Extract the [x, y] coordinate from the center of the cell holding the provided text.  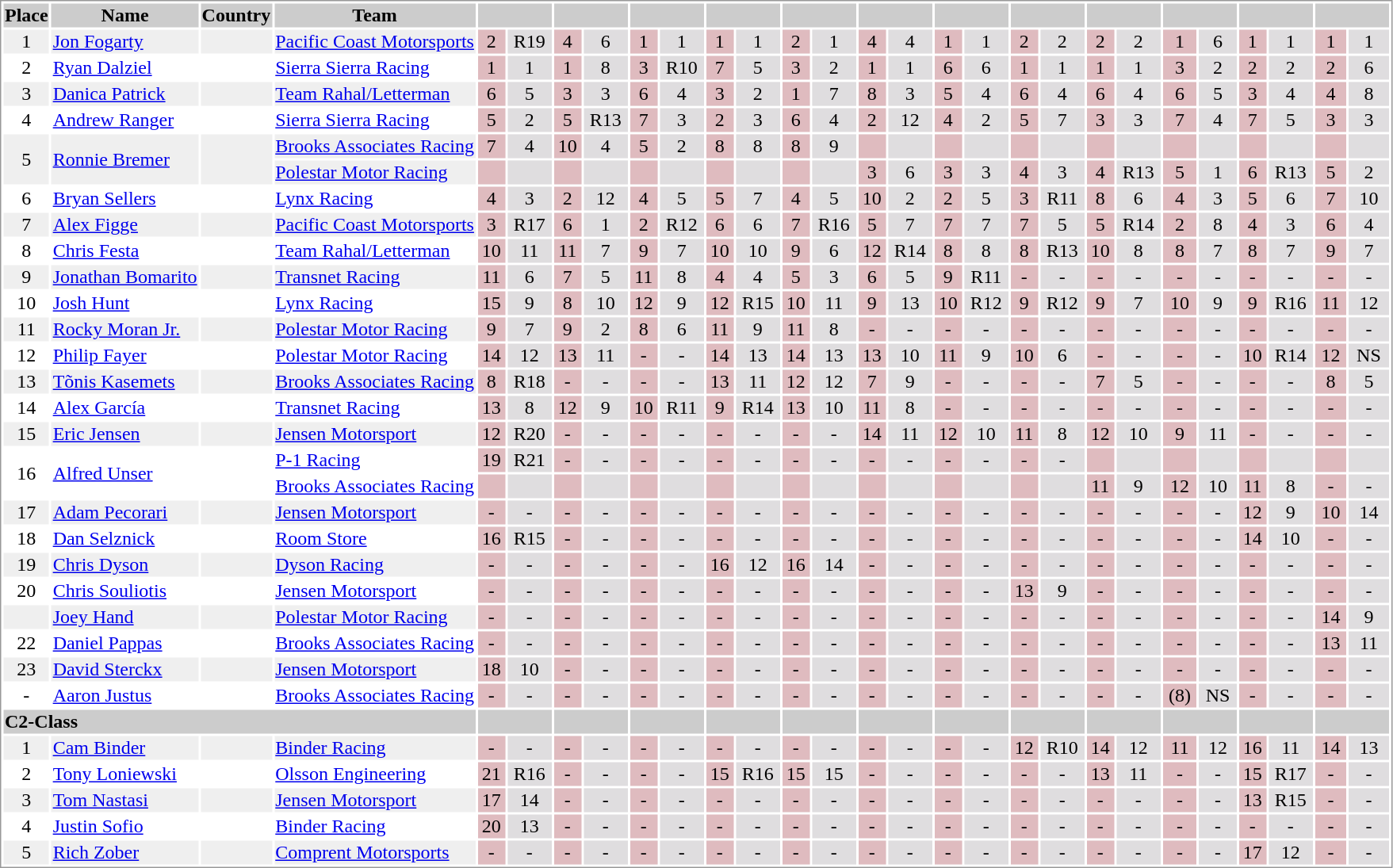
Adam Pecorari [125, 513]
C2-Class [239, 722]
Name [125, 15]
R21 [530, 461]
Joey Hand [125, 618]
Tom Nastasi [125, 800]
Rocky Moran Jr. [125, 329]
Room Store [375, 538]
Chris Souliotis [125, 591]
Rich Zober [125, 852]
Chris Festa [125, 251]
22 [26, 643]
Josh Hunt [125, 304]
Olsson Engineering [375, 774]
Tõnis Kasemets [125, 381]
Dan Selznick [125, 538]
21 [492, 774]
Dyson Racing [375, 565]
Daniel Pappas [125, 643]
Chris Dyson [125, 565]
Jon Fogarty [125, 42]
Team [375, 15]
Bryan Sellers [125, 199]
Comprent Motorsports [375, 852]
Place [26, 15]
Eric Jensen [125, 434]
R18 [530, 381]
Danica Patrick [125, 94]
Jonathan Bomarito [125, 277]
R19 [530, 42]
Andrew Ranger [125, 120]
Alfred Unser [125, 474]
Country [236, 15]
23 [26, 670]
Justin Sofio [125, 827]
(8) [1180, 695]
Alex Figge [125, 224]
Ryan Dalziel [125, 67]
David Sterckx [125, 670]
Alex García [125, 408]
Tony Loniewski [125, 774]
Ronnie Bremer [125, 160]
R20 [530, 434]
Philip Fayer [125, 356]
Aaron Justus [125, 695]
P-1 Racing [375, 461]
Cam Binder [125, 748]
